Locate the cell with the specified text and output its [X, Y] center coordinate. 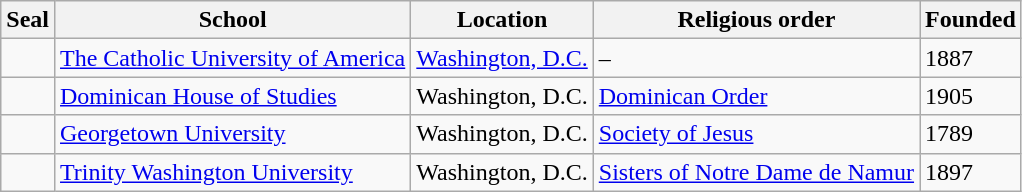
Trinity Washington University [232, 172]
Georgetown University [232, 134]
Founded [971, 20]
1789 [971, 134]
1887 [971, 58]
Dominican Order [756, 96]
Sisters of Notre Dame de Namur [756, 172]
Religious order [756, 20]
Location [502, 20]
Seal [28, 20]
– [756, 58]
School [232, 20]
Dominican House of Studies [232, 96]
The Catholic University of America [232, 58]
1905 [971, 96]
Society of Jesus [756, 134]
1897 [971, 172]
